Extract the (X, Y) coordinate from the center of the cell holding the provided text.  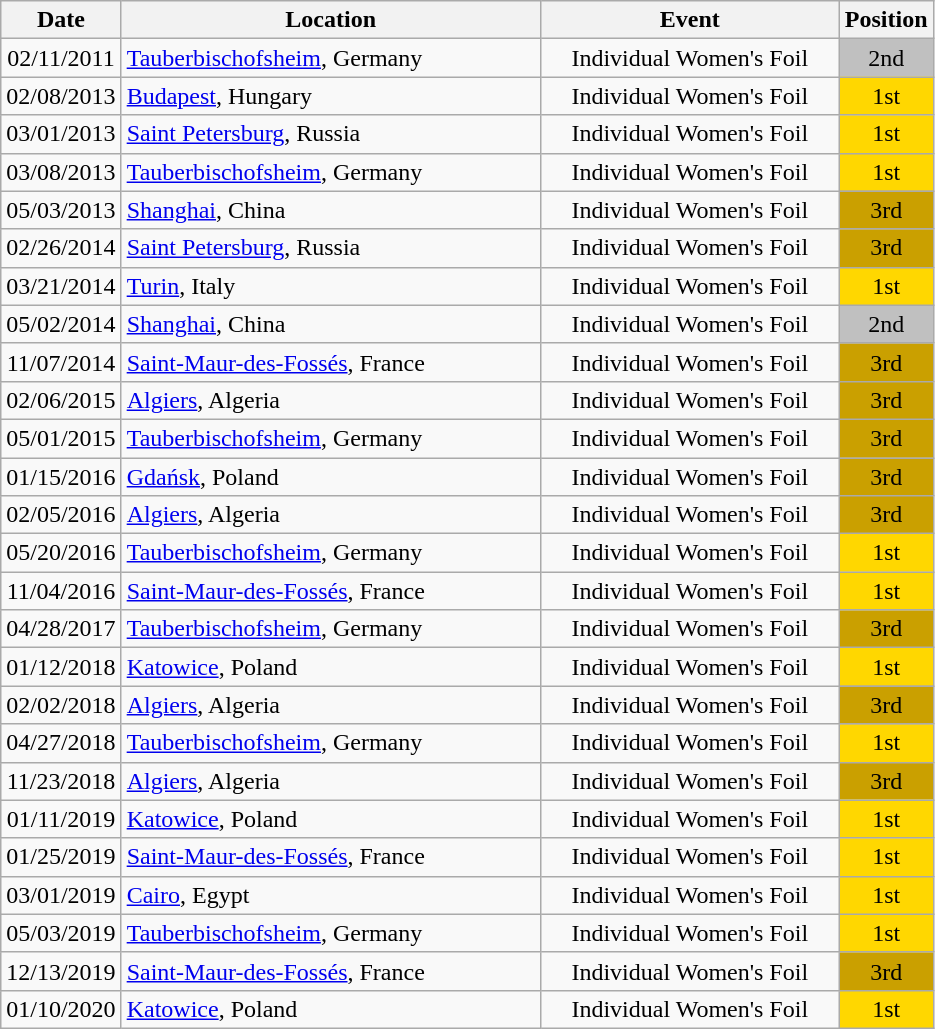
01/11/2019 (61, 819)
05/03/2019 (61, 933)
01/10/2020 (61, 1009)
02/02/2018 (61, 705)
03/08/2013 (61, 172)
Cairo, Egypt (330, 895)
11/07/2014 (61, 362)
02/08/2013 (61, 96)
Event (690, 20)
11/23/2018 (61, 781)
11/04/2016 (61, 591)
01/12/2018 (61, 667)
03/01/2013 (61, 134)
02/11/2011 (61, 58)
05/03/2013 (61, 210)
05/02/2014 (61, 324)
02/06/2015 (61, 400)
Budapest, Hungary (330, 96)
05/01/2015 (61, 438)
05/20/2016 (61, 553)
04/28/2017 (61, 629)
Turin, Italy (330, 286)
02/05/2016 (61, 515)
03/21/2014 (61, 286)
Date (61, 20)
01/25/2019 (61, 857)
04/27/2018 (61, 743)
03/01/2019 (61, 895)
Gdańsk, Poland (330, 477)
Position (886, 20)
Location (330, 20)
01/15/2016 (61, 477)
12/13/2019 (61, 971)
02/26/2014 (61, 248)
